For the text-containing cell, return its midpoint in [x, y] coordinate format. 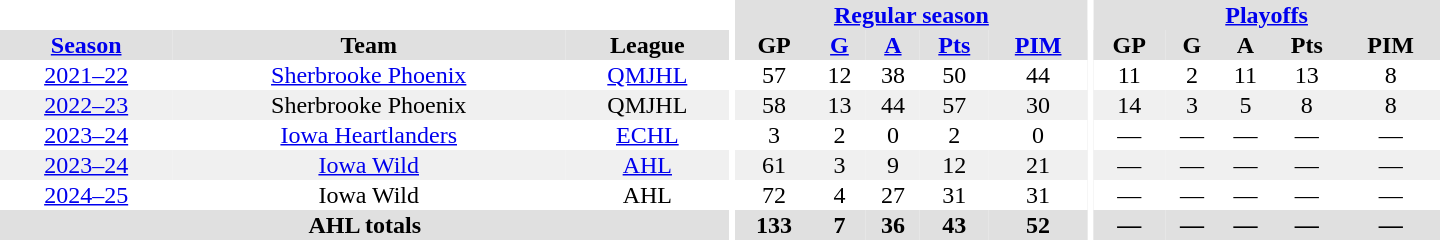
14 [1129, 105]
Regular season [911, 15]
ECHL [647, 135]
AHL totals [365, 225]
Iowa Heartlanders [368, 135]
58 [774, 105]
43 [954, 225]
2024–25 [86, 195]
2022–23 [86, 105]
7 [840, 225]
61 [774, 165]
30 [1038, 105]
5 [1246, 105]
2021–22 [86, 75]
Season [86, 45]
4 [840, 195]
Team [368, 45]
36 [892, 225]
9 [892, 165]
League [647, 45]
Playoffs [1266, 15]
52 [1038, 225]
27 [892, 195]
38 [892, 75]
72 [774, 195]
133 [774, 225]
21 [1038, 165]
50 [954, 75]
